Return the [x, y] coordinate for the center point of the cell that contains the specified text.  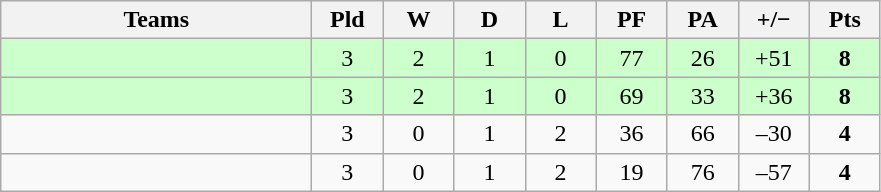
36 [632, 134]
33 [702, 96]
+51 [774, 58]
26 [702, 58]
77 [632, 58]
Pld [348, 20]
W [418, 20]
66 [702, 134]
PA [702, 20]
–30 [774, 134]
–57 [774, 172]
69 [632, 96]
Pts [844, 20]
PF [632, 20]
76 [702, 172]
L [560, 20]
D [490, 20]
+/− [774, 20]
19 [632, 172]
Teams [156, 20]
+36 [774, 96]
